Scan for the cell matching the given text and deliver its [x, y] coordinate at center. 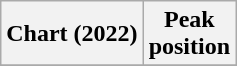
Chart (2022) [72, 34]
Peakposition [189, 34]
